Provide the (x, y) coordinate of the cell's center where the given text is located.  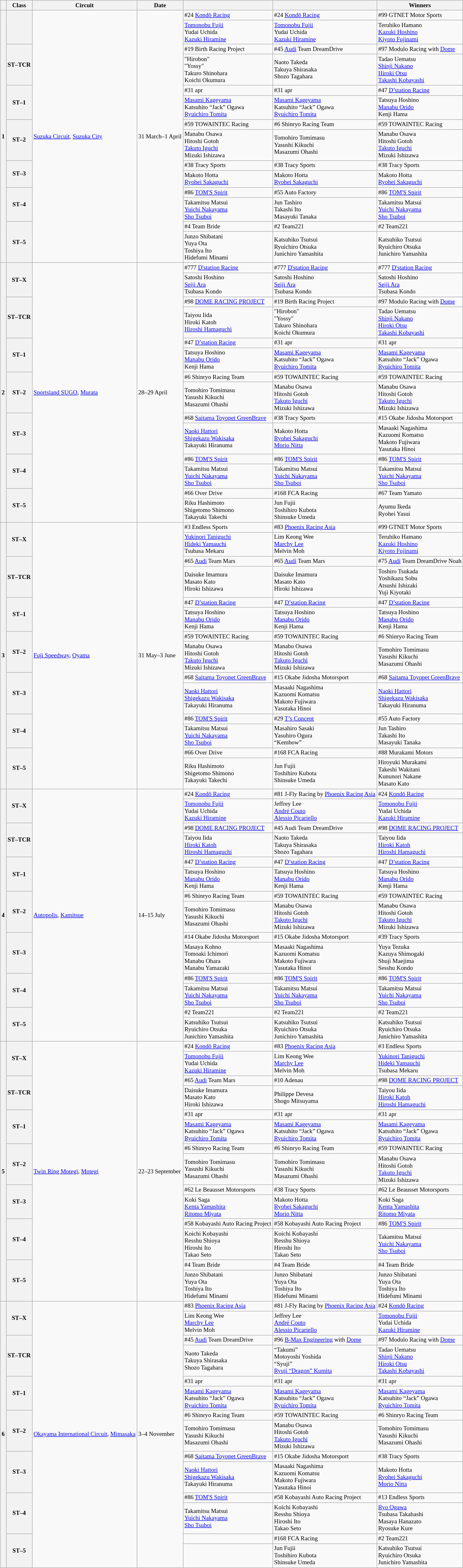
#75 Audi Team DreamDrive Noah (420, 561)
#88 Murakami Motors (420, 753)
Suzuka Circuit, Suzuka City (84, 136)
#39 Tracy Sports (420, 937)
#29 T’s Concept (325, 719)
3–4 November (160, 1434)
#96 B-Max Engineering with Dome (325, 1340)
Ayumu Ikeda Ryohei Yasui (420, 510)
Circuit (84, 5)
#67 Team Yamato (420, 493)
Toshiro Tsukada Yoshikazu Sobu Atsushi Ishizaki Yuji Kiyotaki (420, 582)
Yuya Tezuka Kazuya Shimogaki Shuji Maejima Sesshu Kondo (420, 958)
31 May–3 June (160, 656)
Hiroyuki Murakami Takeshi Wakitani Kununori Nakane Masato Kato (420, 773)
“Takumi” Motoyoshi Yoshida “Syuji” Ryuji “Dragon” Kumita (325, 1360)
Okayama International Circuit, Mimasaka (84, 1434)
31 March–1 April (160, 136)
2 (3, 392)
Ryo Ogawa Tsubasa Takahashi Masaya Hanazato Ryosuke Kure (420, 1518)
5 (3, 1171)
3 (3, 656)
22–23 September (160, 1171)
Sportsland SUGO, Murata (84, 392)
Winners (420, 5)
1 (3, 136)
Philippe Devesa Shogo Mitsuyama (325, 1098)
Twin Ring Motegi, Motegi (84, 1171)
Fuji Speedway, Oyama (84, 656)
Date (160, 5)
#10 Adenau (325, 1081)
Autopolis, Kamitsue (84, 915)
Masaya Kohno Tomoaki Ichimori Manabu Ohara Manabu Yamazaki (228, 958)
Masahiro Sasaki Yasuhiro Ogura “Kembow” (325, 736)
#14 Okabe Jidosha Motorsport (228, 937)
Class (19, 5)
28–29 April (160, 392)
4 (3, 915)
#13 Endless Sports (420, 1498)
6 (3, 1434)
14–15 July (160, 915)
